Detect which cell encompasses the target text, then output its [X, Y] center coordinate. 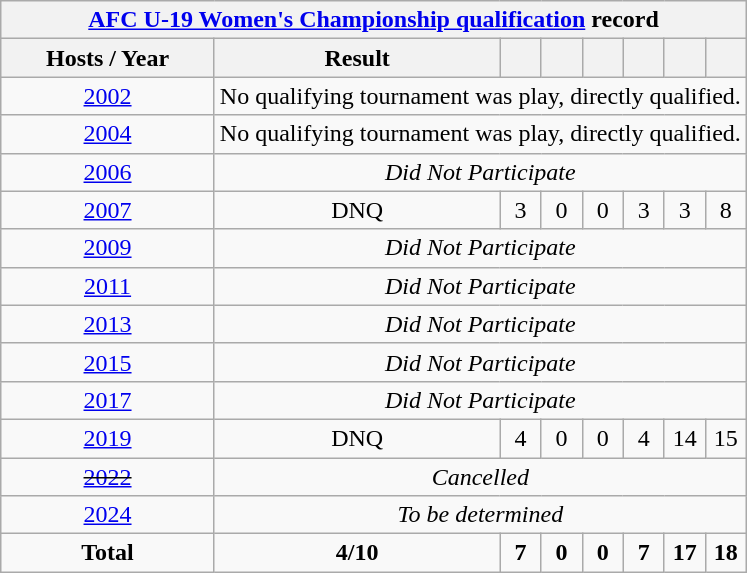
15 [726, 438]
2022 [108, 477]
AFC U-19 Women's Championship qualification record [374, 20]
2017 [108, 400]
8 [726, 210]
2009 [108, 248]
To be determined [480, 515]
2013 [108, 324]
Result [357, 58]
2007 [108, 210]
2002 [108, 96]
4/10 [357, 553]
Cancelled [480, 477]
2024 [108, 515]
2006 [108, 172]
17 [684, 553]
2019 [108, 438]
2011 [108, 286]
Hosts / Year [108, 58]
2004 [108, 134]
18 [726, 553]
2015 [108, 362]
14 [684, 438]
Total [108, 553]
